Search for the cell housing the specified text and yield its (x, y) center coordinate. 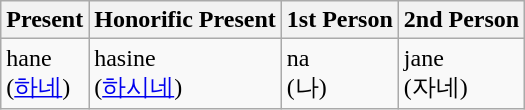
1st Person (340, 20)
Present (45, 20)
na(나) (340, 74)
jane(자네) (461, 74)
hasine(하시네) (186, 74)
2nd Person (461, 20)
hane(하네) (45, 74)
Honorific Present (186, 20)
